From the cell containing the given text, extract its center point as [x, y] coordinate. 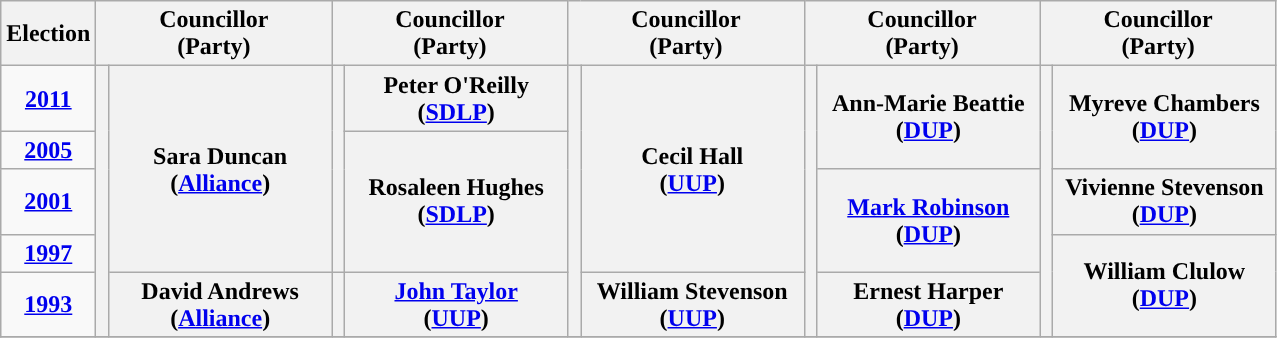
2011 [48, 98]
2001 [48, 202]
Myreve Chambers (DUP) [1165, 118]
Ann-Marie Beattie (DUP) [929, 118]
Rosaleen Hughes (SDLP) [456, 202]
1997 [48, 253]
Election [48, 34]
William Stevenson (UUP) [692, 304]
Vivienne Stevenson (DUP) [1165, 202]
Cecil Hall (UUP) [692, 169]
2005 [48, 150]
William Clulow (DUP) [1165, 286]
Sara Duncan (Alliance) [220, 169]
Mark Robinson (DUP) [929, 220]
David Andrews (Alliance) [220, 304]
Peter O'Reilly (SDLP) [456, 98]
John Taylor (UUP) [456, 304]
1993 [48, 304]
Ernest Harper (DUP) [929, 304]
